Scan for the cell matching the given text and deliver its (x, y) coordinate at center. 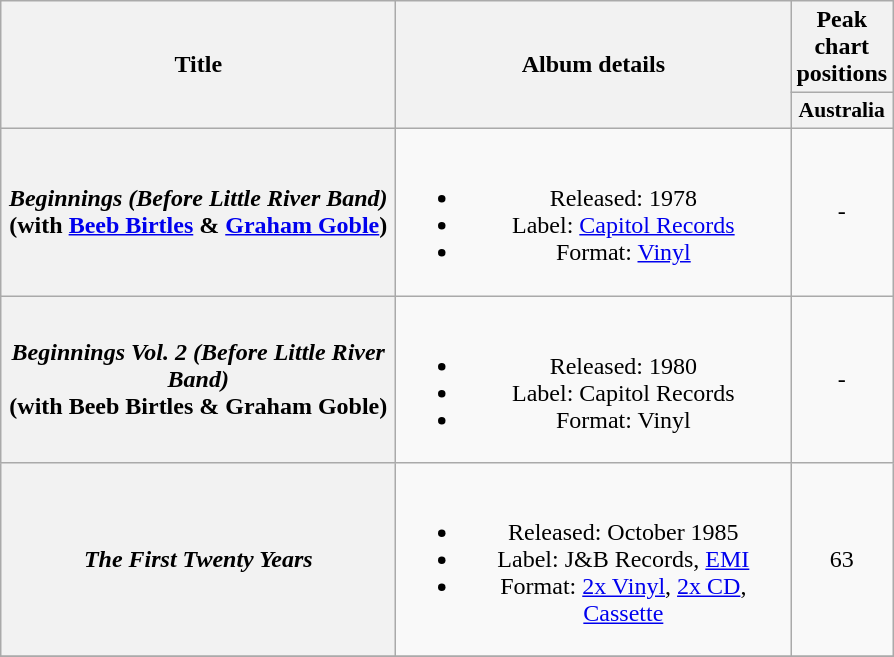
Released: October 1985Label: J&B Records, EMIFormat: 2x Vinyl, 2x CD, Cassette (594, 560)
Title (198, 65)
Beginnings Vol. 2 (Before Little River Band) (with Beeb Birtles & Graham Goble) (198, 380)
Album details (594, 65)
The First Twenty Years (198, 560)
Released: 1980Label: Capitol RecordsFormat: Vinyl (594, 380)
Beginnings (Before Little River Band) (with Beeb Birtles & Graham Goble) (198, 212)
63 (842, 560)
Peak chart positions (842, 47)
Australia (842, 111)
Released: 1978Label: Capitol RecordsFormat: Vinyl (594, 212)
